Output the (X, Y) coordinate of the center of the cell containing the given text.  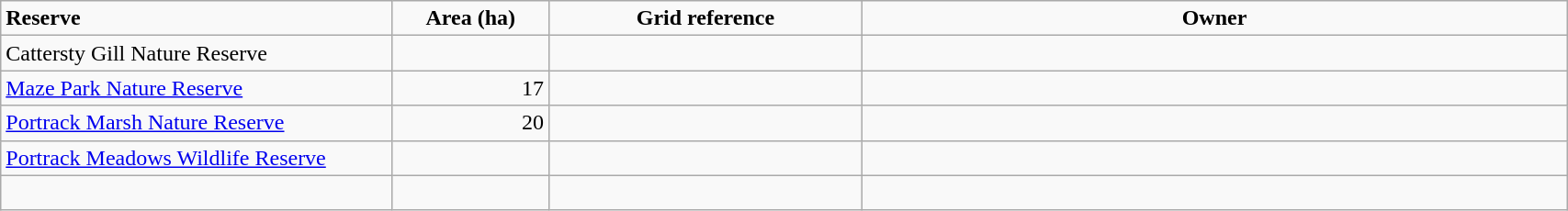
20 (470, 123)
Reserve (197, 18)
Cattersty Gill Nature Reserve (197, 53)
17 (470, 88)
Owner (1214, 18)
Portrack Marsh Nature Reserve (197, 123)
Maze Park Nature Reserve (197, 88)
Portrack Meadows Wildlife Reserve (197, 158)
Grid reference (705, 18)
Area (ha) (470, 18)
